Identify which cell holds the provided text, then report its (x, y) central coordinate. 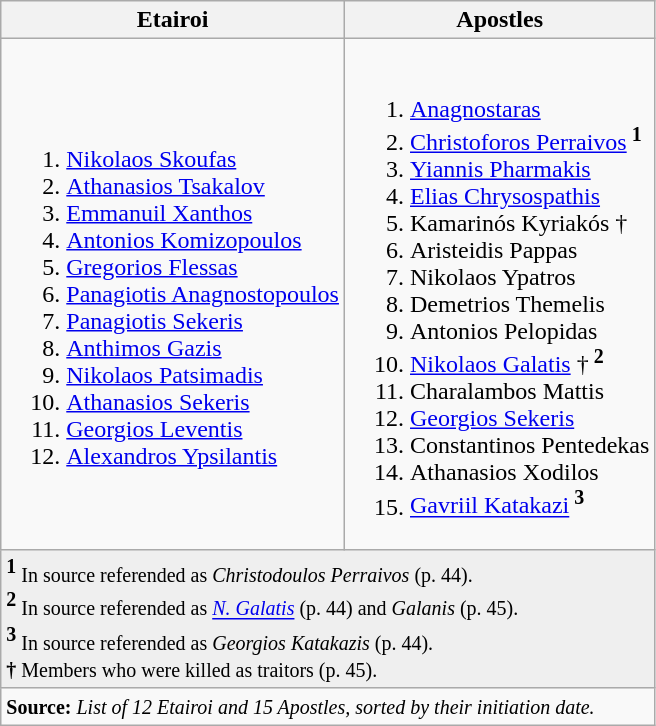
Apostles (499, 20)
Source: List of 12 Etairoi and 15 Apostles, sorted by their initiation date. (328, 707)
Etairoi (173, 20)
